Output the (x, y) coordinate of the center of the cell containing the given text.  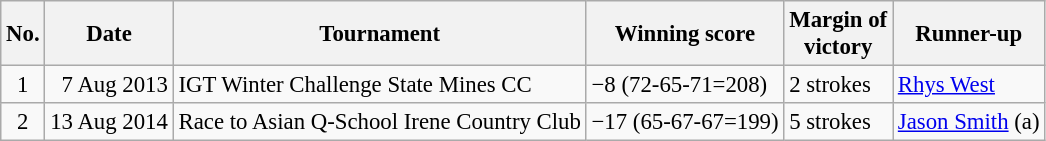
Margin ofvictory (838, 34)
13 Aug 2014 (109, 122)
IGT Winter Challenge State Mines CC (380, 85)
7 Aug 2013 (109, 85)
Race to Asian Q-School Irene Country Club (380, 122)
2 strokes (838, 85)
−8 (72-65-71=208) (685, 85)
2 (23, 122)
Tournament (380, 34)
1 (23, 85)
Runner-up (969, 34)
Jason Smith (a) (969, 122)
No. (23, 34)
Rhys West (969, 85)
Date (109, 34)
−17 (65-67-67=199) (685, 122)
5 strokes (838, 122)
Winning score (685, 34)
